Search for the cell housing the specified text and yield its (x, y) center coordinate. 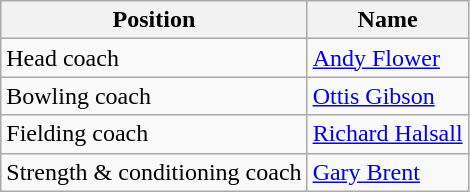
Name (388, 20)
Strength & conditioning coach (154, 172)
Ottis Gibson (388, 96)
Gary Brent (388, 172)
Head coach (154, 58)
Bowling coach (154, 96)
Position (154, 20)
Andy Flower (388, 58)
Fielding coach (154, 134)
Richard Halsall (388, 134)
